Pinpoint the cell where the given text exists, returning its (X, Y) midpoint coordinate. 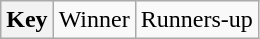
Key (27, 20)
Runners-up (196, 20)
Winner (94, 20)
